Pinpoint the cell where the given text exists, returning its [X, Y] midpoint coordinate. 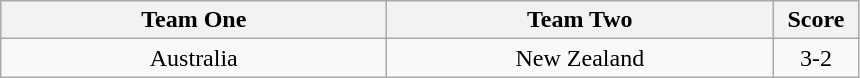
New Zealand [580, 58]
Australia [194, 58]
Score [816, 20]
3-2 [816, 58]
Team Two [580, 20]
Team One [194, 20]
